Provide the [X, Y] coordinate of the cell's center where the given text is located.  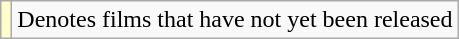
Denotes films that have not yet been released [235, 20]
